Scan for the cell matching the given text and deliver its [X, Y] coordinate at center. 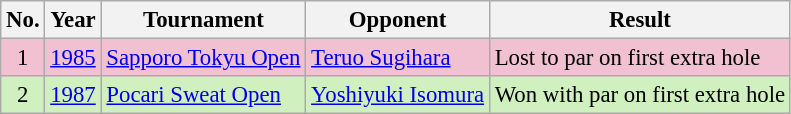
2 [23, 95]
Result [640, 20]
No. [23, 20]
1987 [73, 95]
Tournament [204, 20]
Won with par on first extra hole [640, 95]
Teruo Sugihara [398, 58]
Pocari Sweat Open [204, 95]
Year [73, 20]
Opponent [398, 20]
1985 [73, 58]
Sapporo Tokyu Open [204, 58]
Lost to par on first extra hole [640, 58]
Yoshiyuki Isomura [398, 95]
1 [23, 58]
